Output the (x, y) coordinate of the center of the cell containing the given text.  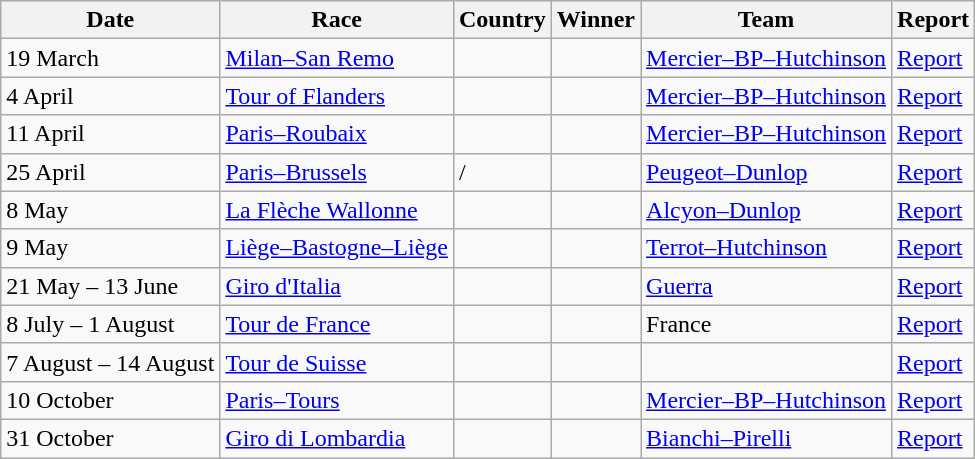
France (766, 324)
8 July – 1 August (110, 324)
Paris–Brussels (337, 172)
La Flèche Wallonne (337, 210)
Liège–Bastogne–Liège (337, 248)
Tour de France (337, 324)
Winner (596, 20)
Giro d'Italia (337, 286)
Milan–San Remo (337, 58)
Bianchi–Pirelli (766, 438)
9 May (110, 248)
4 April (110, 96)
25 April (110, 172)
Country (502, 20)
19 March (110, 58)
31 October (110, 438)
Date (110, 20)
Giro di Lombardia (337, 438)
Paris–Roubaix (337, 134)
Terrot–Hutchinson (766, 248)
7 August – 14 August (110, 362)
Team (766, 20)
Tour of Flanders (337, 96)
Alcyon–Dunlop (766, 210)
10 October (110, 400)
21 May – 13 June (110, 286)
/ (502, 172)
Paris–Tours (337, 400)
11 April (110, 134)
Tour de Suisse (337, 362)
Guerra (766, 286)
Peugeot–Dunlop (766, 172)
8 May (110, 210)
Race (337, 20)
